Identify which cell holds the provided text, then report its (X, Y) central coordinate. 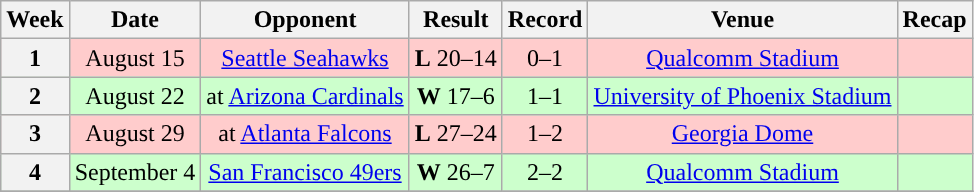
Date (135, 20)
Opponent (305, 20)
W 26–7 (456, 172)
Record (545, 20)
at Arizona Cardinals (305, 96)
Venue (742, 20)
4 (35, 172)
W 17–6 (456, 96)
San Francisco 49ers (305, 172)
University of Phoenix Stadium (742, 96)
at Atlanta Falcons (305, 134)
September 4 (135, 172)
1–2 (545, 134)
Result (456, 20)
0–1 (545, 58)
Georgia Dome (742, 134)
Seattle Seahawks (305, 58)
Recap (934, 20)
3 (35, 134)
2–2 (545, 172)
August 15 (135, 58)
1 (35, 58)
Week (35, 20)
2 (35, 96)
August 29 (135, 134)
L 27–24 (456, 134)
1–1 (545, 96)
August 22 (135, 96)
L 20–14 (456, 58)
